Locate the cell with the specified text and output its (x, y) center coordinate. 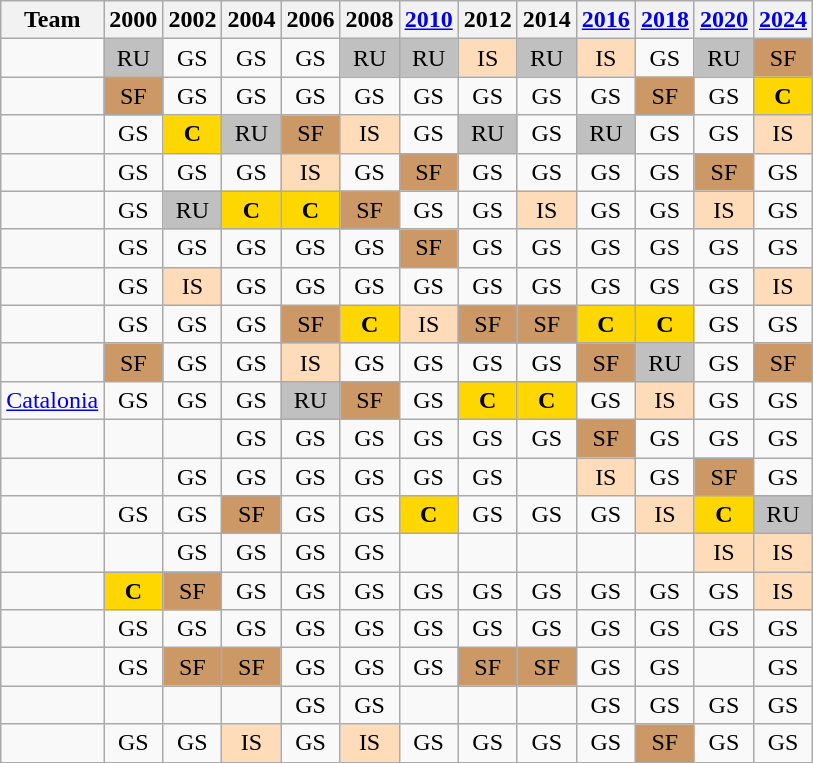
2000 (134, 20)
Team (52, 20)
2004 (252, 20)
2012 (488, 20)
2020 (724, 20)
2024 (782, 20)
Catalonia (52, 400)
2016 (606, 20)
2010 (428, 20)
2014 (546, 20)
2006 (310, 20)
2002 (192, 20)
2008 (370, 20)
2018 (664, 20)
